Pinpoint the cell where the given text exists, returning its [x, y] midpoint coordinate. 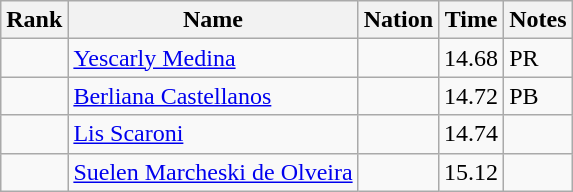
PB [538, 96]
Suelen Marcheski de Olveira [213, 172]
Berliana Castellanos [213, 96]
Lis Scaroni [213, 134]
Notes [538, 20]
15.12 [472, 172]
Rank [34, 20]
14.68 [472, 58]
Nation [398, 20]
PR [538, 58]
Time [472, 20]
14.74 [472, 134]
14.72 [472, 96]
Name [213, 20]
Yescarly Medina [213, 58]
